Extract the (X, Y) coordinate from the center of the cell holding the provided text.  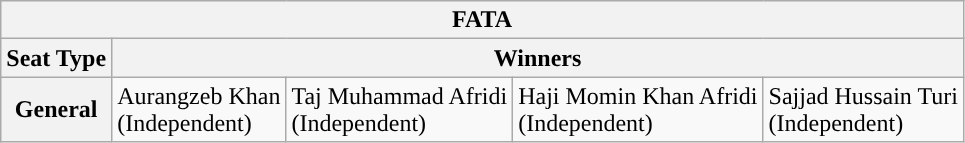
Aurangzeb Khan(Independent) (199, 110)
FATA (482, 20)
Sajjad Hussain Turi(Independent) (863, 110)
Winners (538, 58)
Taj Muhammad Afridi(Independent) (400, 110)
Seat Type (56, 58)
General (56, 110)
Haji Momin Khan Afridi(Independent) (638, 110)
